Extract the [x, y] coordinate from the center of the cell holding the provided text.  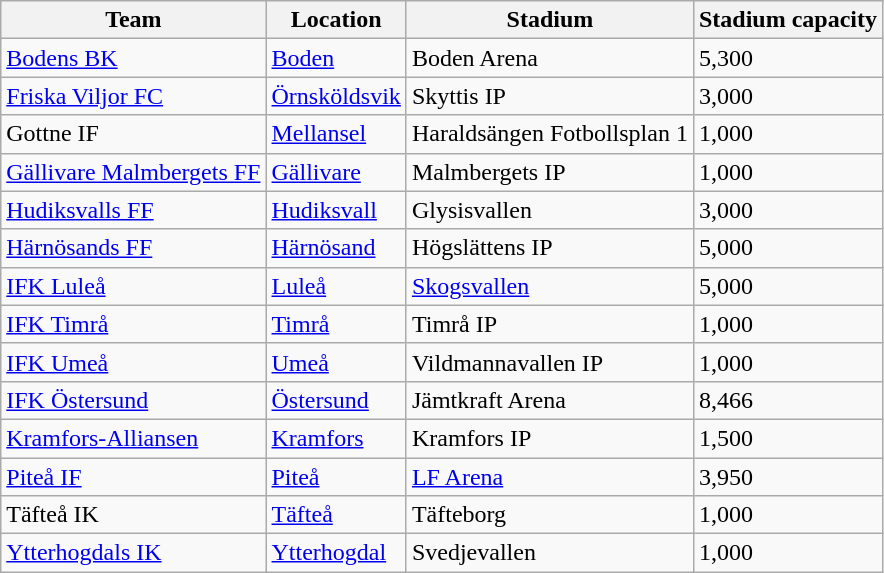
8,466 [788, 400]
Timrå [336, 324]
Friska Viljor FC [134, 96]
Täfteå IK [134, 515]
Örnsköldsvik [336, 96]
1,500 [788, 438]
Bodens BK [134, 58]
Kramfors-Alliansen [134, 438]
Piteå IF [134, 477]
Team [134, 20]
Hudiksvall [336, 210]
Täfteå [336, 515]
Stadium capacity [788, 20]
Gällivare [336, 172]
Täfteborg [550, 515]
Härnösands FF [134, 248]
Mellansel [336, 134]
Jämtkraft Arena [550, 400]
Glysisvallen [550, 210]
5,300 [788, 58]
Boden Arena [550, 58]
Haraldsängen Fotbollsplan 1 [550, 134]
Skogsvallen [550, 286]
LF Arena [550, 477]
Umeå [336, 362]
3,950 [788, 477]
Högslättens IP [550, 248]
Luleå [336, 286]
IFK Östersund [134, 400]
IFK Umeå [134, 362]
Östersund [336, 400]
Vildmannavallen IP [550, 362]
Kramfors [336, 438]
Gällivare Malmbergets FF [134, 172]
Svedjevallen [550, 553]
Boden [336, 58]
Location [336, 20]
Gottne IF [134, 134]
IFK Timrå [134, 324]
Stadium [550, 20]
Ytterhogdals IK [134, 553]
Hudiksvalls FF [134, 210]
Härnösand [336, 248]
Skyttis IP [550, 96]
Ytterhogdal [336, 553]
Malmbergets IP [550, 172]
IFK Luleå [134, 286]
Kramfors IP [550, 438]
Piteå [336, 477]
Timrå IP [550, 324]
